Scan for the cell matching the given text and deliver its [X, Y] coordinate at center. 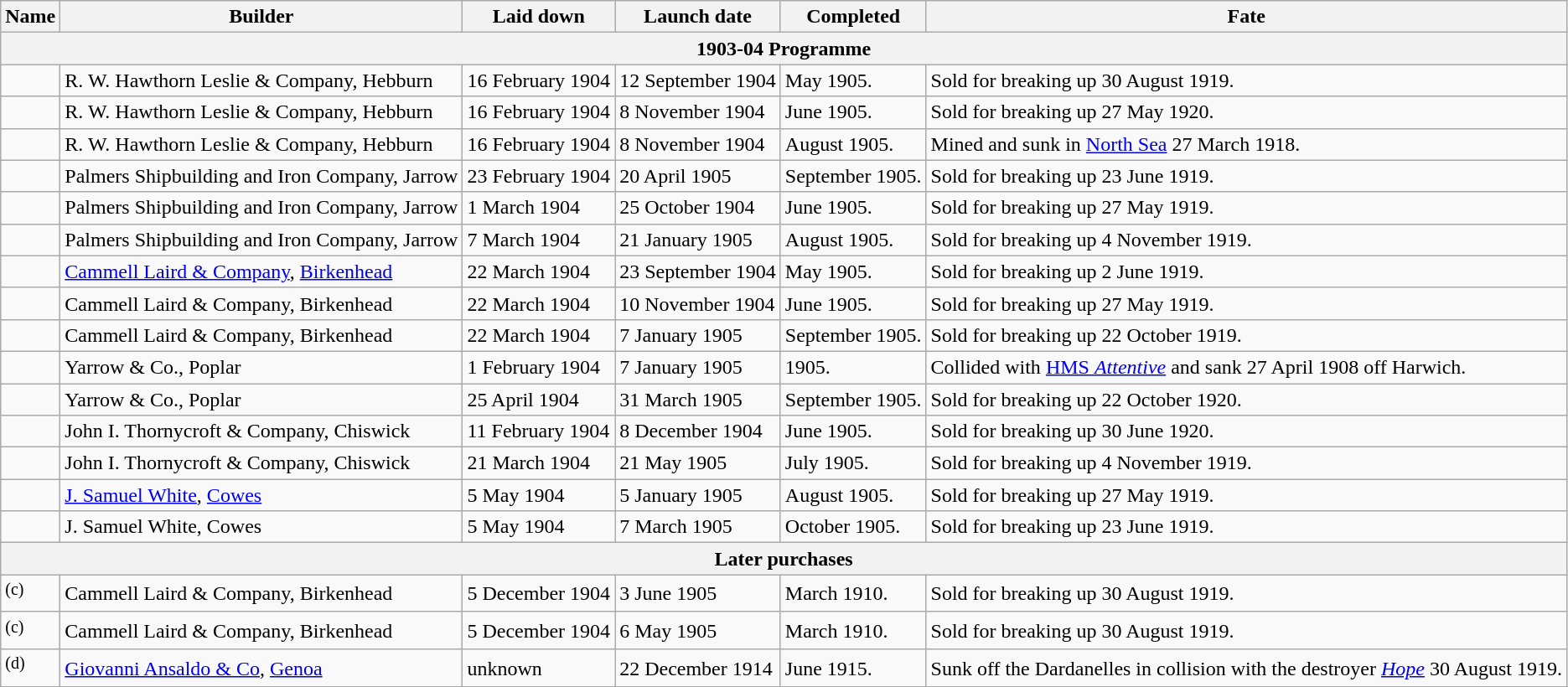
Sold for breaking up 2 June 1919. [1247, 271]
31 March 1905 [698, 400]
1905. [853, 367]
12 September 1904 [698, 80]
21 January 1905 [698, 240]
Sold for breaking up 22 October 1919. [1247, 335]
Sold for breaking up 22 October 1920. [1247, 400]
Sold for breaking up 27 May 1920. [1247, 112]
21 May 1905 [698, 463]
25 October 1904 [698, 208]
Builder [261, 17]
October 1905. [853, 527]
Later purchases [784, 559]
Sunk off the Dardanelles in collision with the destroyer Hope 30 August 1919. [1247, 669]
June 1915. [853, 669]
1 February 1904 [539, 367]
23 February 1904 [539, 176]
Giovanni Ansaldo & Co, Genoa [261, 669]
Fate [1247, 17]
23 September 1904 [698, 271]
Collided with HMS Attentive and sank 27 April 1908 off Harwich. [1247, 367]
Laid down [539, 17]
1 March 1904 [539, 208]
Name [30, 17]
21 March 1904 [539, 463]
Completed [853, 17]
20 April 1905 [698, 176]
22 December 1914 [698, 669]
5 January 1905 [698, 495]
8 December 1904 [698, 431]
unknown [539, 669]
(d) [30, 669]
11 February 1904 [539, 431]
Mined and sunk in North Sea 27 March 1918. [1247, 144]
6 May 1905 [698, 630]
7 March 1904 [539, 240]
25 April 1904 [539, 400]
1903-04 Programme [784, 49]
July 1905. [853, 463]
10 November 1904 [698, 303]
Launch date [698, 17]
7 March 1905 [698, 527]
Sold for breaking up 30 June 1920. [1247, 431]
3 June 1905 [698, 593]
